Pinpoint the cell where the given text exists, returning its (x, y) midpoint coordinate. 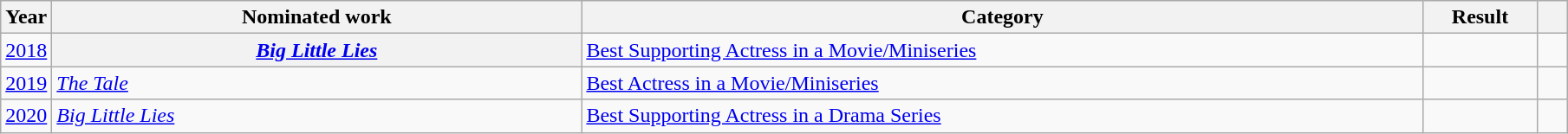
2019 (26, 83)
Result (1480, 17)
Best Actress in a Movie/Miniseries (1002, 83)
2020 (26, 116)
Year (26, 17)
Best Supporting Actress in a Movie/Miniseries (1002, 50)
Nominated work (317, 17)
2018 (26, 50)
Category (1002, 17)
The Tale (317, 83)
Best Supporting Actress in a Drama Series (1002, 116)
